Capture the cell that displays the provided text and extract its (X, Y) central coordinate. 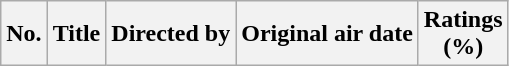
Title (76, 34)
Directed by (171, 34)
No. (24, 34)
Original air date (328, 34)
Ratings(%) (463, 34)
